Output the (X, Y) coordinate of the center of the cell containing the given text.  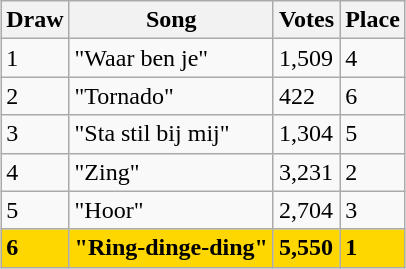
Song (171, 20)
1,304 (306, 134)
Draw (35, 20)
"Sta stil bij mij" (171, 134)
"Zing" (171, 172)
1,509 (306, 58)
"Ring-dinge-ding" (171, 248)
"Tornado" (171, 96)
Votes (306, 20)
422 (306, 96)
"Hoor" (171, 210)
2,704 (306, 210)
Place (373, 20)
"Waar ben je" (171, 58)
5,550 (306, 248)
3,231 (306, 172)
